Capture the cell that displays the provided text and extract its [x, y] central coordinate. 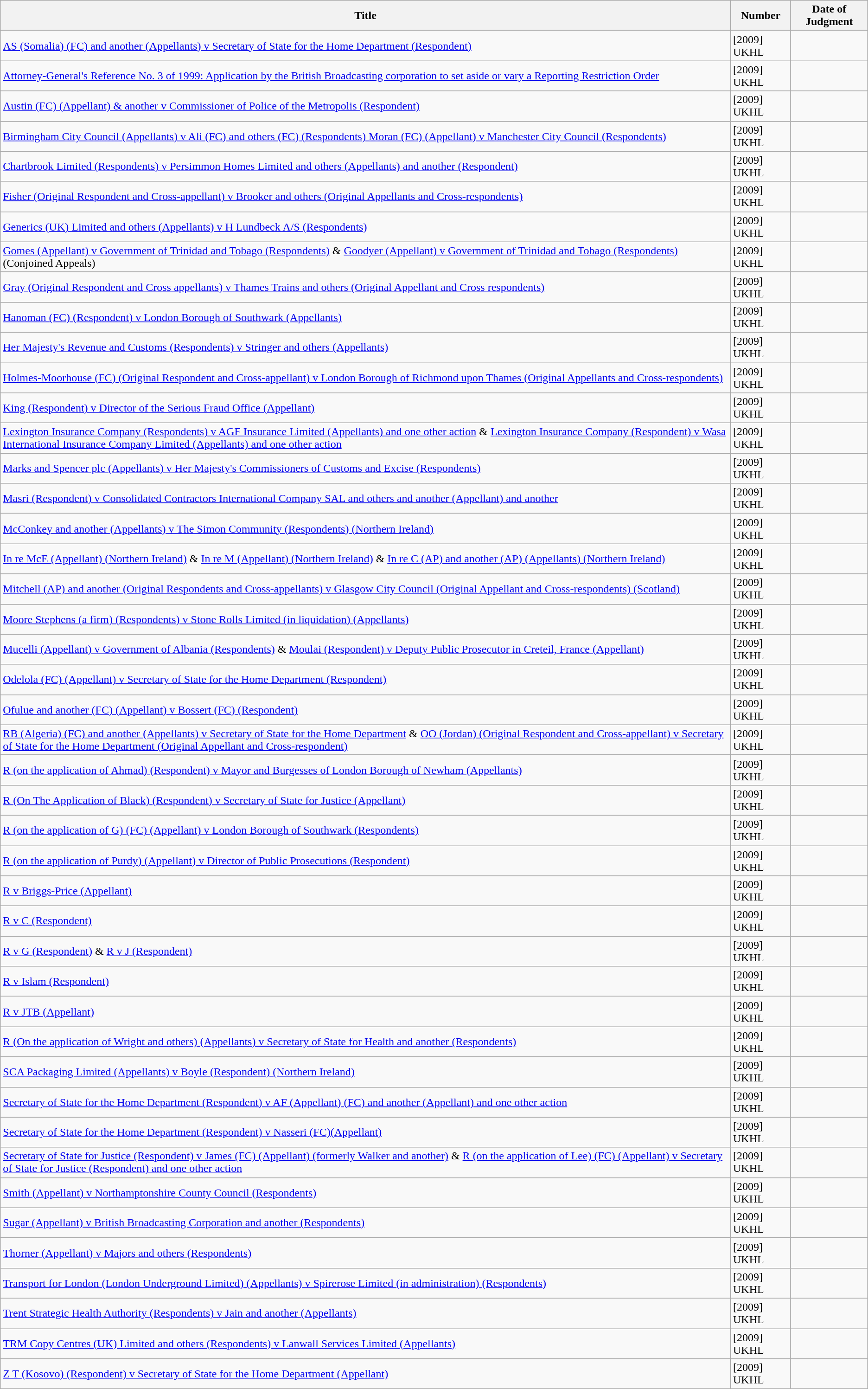
Generics (UK) Limited and others (Appellants) v H Lundbeck A/S (Respondents) [365, 226]
Secretary of State for the Home Department (Respondent) v AF (Appellant) (FC) and another (Appellant) and one other action [365, 1102]
Number [760, 16]
R v JTB (Appellant) [365, 1011]
Holmes-Moorhouse (FC) (Original Respondent and Cross-appellant) v London Borough of Richmond upon Thames (Original Appellants and Cross-respondents) [365, 378]
In re McE (Appellant) (Northern Ireland) & In re M (Appellant) (Northern Ireland) & In re C (AP) and another (AP) (Appellants) (Northern Ireland) [365, 559]
Gray (Original Respondent and Cross appellants) v Thames Trains and others (Original Appellant and Cross respondents) [365, 287]
Attorney-General's Reference No. 3 of 1999: Application by the British Broadcasting corporation to set aside or vary a Reporting Restriction Order [365, 76]
R v G (Respondent) & R v J (Respondent) [365, 951]
Mucelli (Appellant) v Government of Albania (Respondents) & Moulai (Respondent) v Deputy Public Prosecutor in Creteil, France (Appellant) [365, 649]
Marks and Spencer plc (Appellants) v Her Majesty's Commissioners of Customs and Excise (Respondents) [365, 469]
Z T (Kosovo) (Respondent) v Secretary of State for the Home Department (Appellant) [365, 1374]
AS (Somalia) (FC) and another (Appellants) v Secretary of State for the Home Department (Respondent) [365, 45]
Fisher (Original Respondent and Cross-appellant) v Brooker and others (Original Appellants and Cross-respondents) [365, 197]
Mitchell (AP) and another (Original Respondents and Cross-appellants) v Glasgow City Council (Original Appellant and Cross-respondents) (Scotland) [365, 589]
R (On the application of Wright and others) (Appellants) v Secretary of State for Health and another (Respondents) [365, 1042]
Moore Stephens (a firm) (Respondents) v Stone Rolls Limited (in liquidation) (Appellants) [365, 619]
McConkey and another (Appellants) v The Simon Community (Respondents) (Northern Ireland) [365, 529]
R (on the application of Ahmad) (Respondent) v Mayor and Burgesses of London Borough of Newham (Appellants) [365, 770]
Odelola (FC) (Appellant) v Secretary of State for the Home Department (Respondent) [365, 679]
R (on the application of G) (FC) (Appellant) v London Borough of Southwark (Respondents) [365, 830]
Transport for London (London Underground Limited) (Appellants) v Spirerose Limited (in administration) (Respondents) [365, 1283]
Ofulue and another (FC) (Appellant) v Bossert (FC) (Respondent) [365, 710]
King (Respondent) v Director of the Serious Fraud Office (Appellant) [365, 408]
Her Majesty's Revenue and Customs (Respondents) v Stringer and others (Appellants) [365, 347]
R v Briggs-Price (Appellant) [365, 891]
Masri (Respondent) v Consolidated Contractors International Company SAL and others and another (Appellant) and another [365, 498]
R v C (Respondent) [365, 921]
Date of Judgment [829, 16]
Smith (Appellant) v Northamptonshire County Council (Respondents) [365, 1192]
Trent Strategic Health Authority (Respondents) v Jain and another (Appellants) [365, 1313]
Hanoman (FC) (Respondent) v London Borough of Southwark (Appellants) [365, 317]
Secretary of State for the Home Department (Respondent) v Nasseri (FC)(Appellant) [365, 1132]
R (on the application of Purdy) (Appellant) v Director of Public Prosecutions (Respondent) [365, 860]
Thorner (Appellant) v Majors and others (Respondents) [365, 1253]
Title [365, 16]
Austin (FC) (Appellant) & another v Commissioner of Police of the Metropolis (Respondent) [365, 106]
SCA Packaging Limited (Appellants) v Boyle (Respondent) (Northern Ireland) [365, 1072]
Chartbrook Limited (Respondents) v Persimmon Homes Limited and others (Appellants) and another (Respondent) [365, 166]
TRM Copy Centres (UK) Limited and others (Respondents) v Lanwall Services Limited (Appellants) [365, 1344]
R v Islam (Respondent) [365, 982]
Sugar (Appellant) v British Broadcasting Corporation and another (Respondents) [365, 1223]
R (On The Application of Black) (Respondent) v Secretary of State for Justice (Appellant) [365, 800]
Birmingham City Council (Appellants) v Ali (FC) and others (FC) (Respondents) Moran (FC) (Appellant) v Manchester City Council (Respondents) [365, 136]
